Identify which cell holds the provided text, then report its [X, Y] central coordinate. 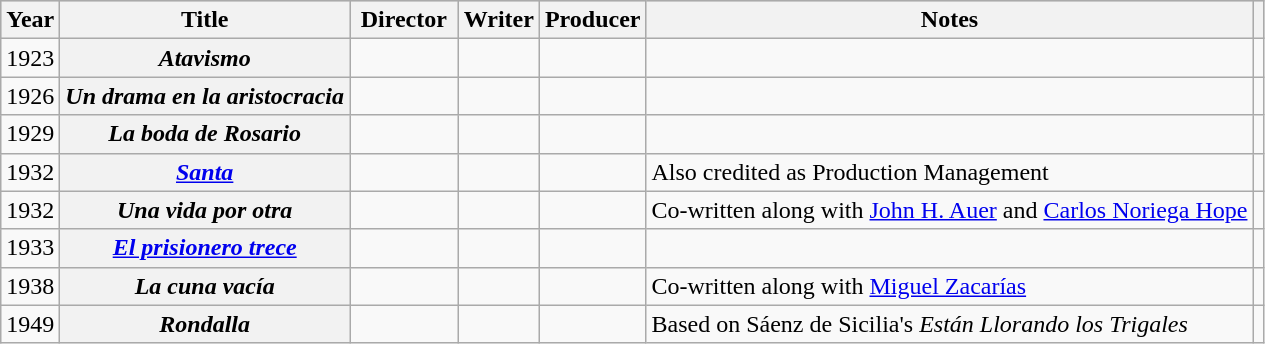
La cuna vacía [205, 286]
La boda de Rosario [205, 134]
1938 [30, 286]
Rondalla [205, 324]
Atavismo [205, 58]
Based on Sáenz de Sicilia's Están Llorando los Trigales [950, 324]
1933 [30, 248]
Santa [205, 172]
Also credited as Production Management [950, 172]
El prisionero trece [205, 248]
1926 [30, 96]
Una vida por otra [205, 210]
Un drama en la aristocracia [205, 96]
1929 [30, 134]
Director [404, 20]
Writer [498, 20]
Notes [950, 20]
1949 [30, 324]
Co-written along with John H. Auer and Carlos Noriega Hope [950, 210]
Co-written along with Miguel Zacarías [950, 286]
1923 [30, 58]
Producer [592, 20]
Title [205, 20]
Year [30, 20]
